Find where the given text appears and provide that cell's center as (x, y) coordinate. 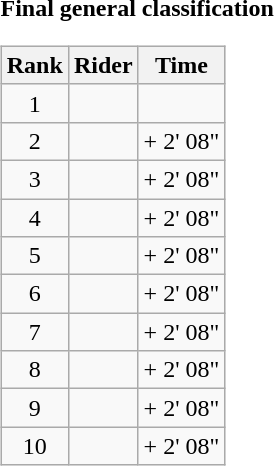
4 (34, 217)
1 (34, 103)
2 (34, 141)
Time (182, 65)
Rank (34, 65)
10 (34, 446)
5 (34, 256)
8 (34, 370)
7 (34, 332)
6 (34, 294)
3 (34, 179)
9 (34, 408)
Rider (103, 65)
